Search for the cell housing the specified text and yield its (x, y) center coordinate. 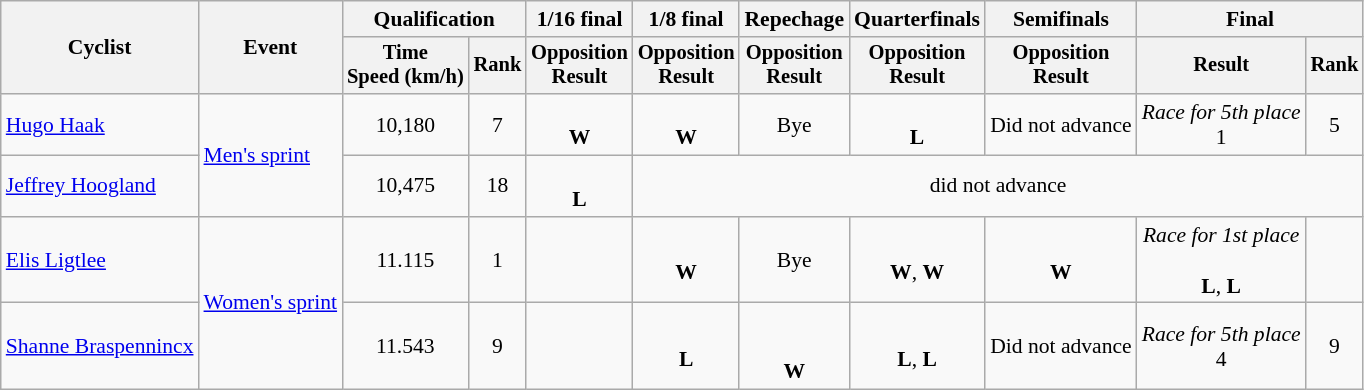
5 (1335, 124)
Cyclist (100, 48)
Qualification (434, 19)
Men's sprint (271, 155)
L, L (917, 346)
1/16 final (580, 19)
Event (271, 48)
1 (498, 260)
W, W (917, 260)
1/8 final (686, 19)
Race for 5th place1 (1222, 124)
Jeffrey Hoogland (100, 186)
Race for 5th place4 (1222, 346)
Hugo Haak (100, 124)
TimeSpeed (km/h) (406, 66)
did not advance (998, 186)
Result (1222, 66)
18 (498, 186)
11.543 (406, 346)
Race for 1st placeL, L (1222, 260)
Elis Ligtlee (100, 260)
11.115 (406, 260)
10,475 (406, 186)
Women's sprint (271, 304)
Semifinals (1061, 19)
7 (498, 124)
Final (1250, 19)
Quarterfinals (917, 19)
10,180 (406, 124)
Repechage (794, 19)
Shanne Braspennincx (100, 346)
